Return (X, Y) of the center of cell containing provided text 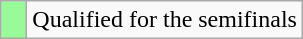
Qualified for the semifinals (165, 20)
